Output the [X, Y] coordinate of the center of the cell containing the given text.  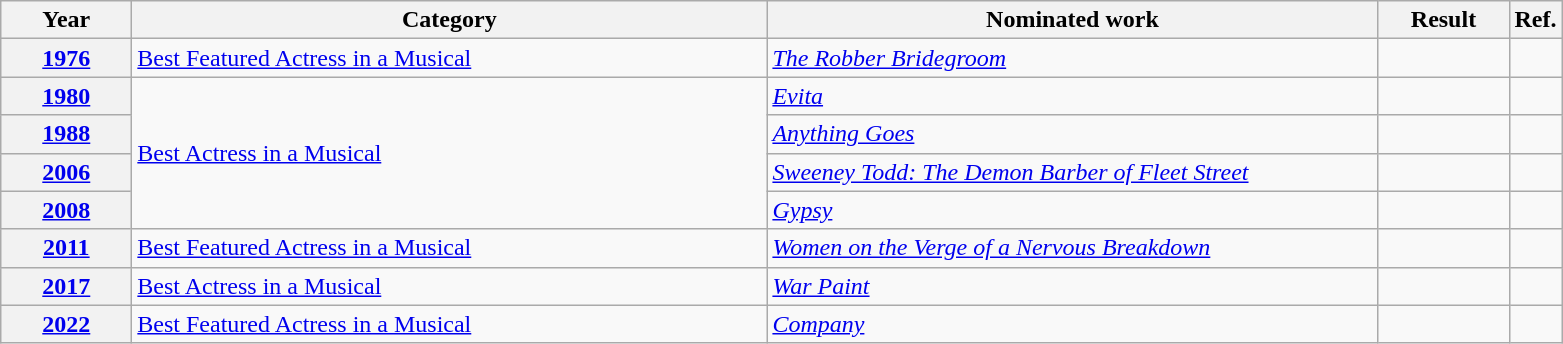
The Robber Bridegroom [1072, 58]
Evita [1072, 96]
Year [66, 20]
Gypsy [1072, 210]
Ref. [1536, 20]
2006 [66, 172]
Company [1072, 324]
War Paint [1072, 286]
Anything Goes [1072, 134]
1988 [66, 134]
Category [450, 20]
1980 [66, 96]
2008 [66, 210]
Result [1444, 20]
2017 [66, 286]
Women on the Verge of a Nervous Breakdown [1072, 248]
Sweeney Todd: The Demon Barber of Fleet Street [1072, 172]
2011 [66, 248]
Nominated work [1072, 20]
2022 [66, 324]
1976 [66, 58]
